Identify which cell holds the provided text, then report its (x, y) central coordinate. 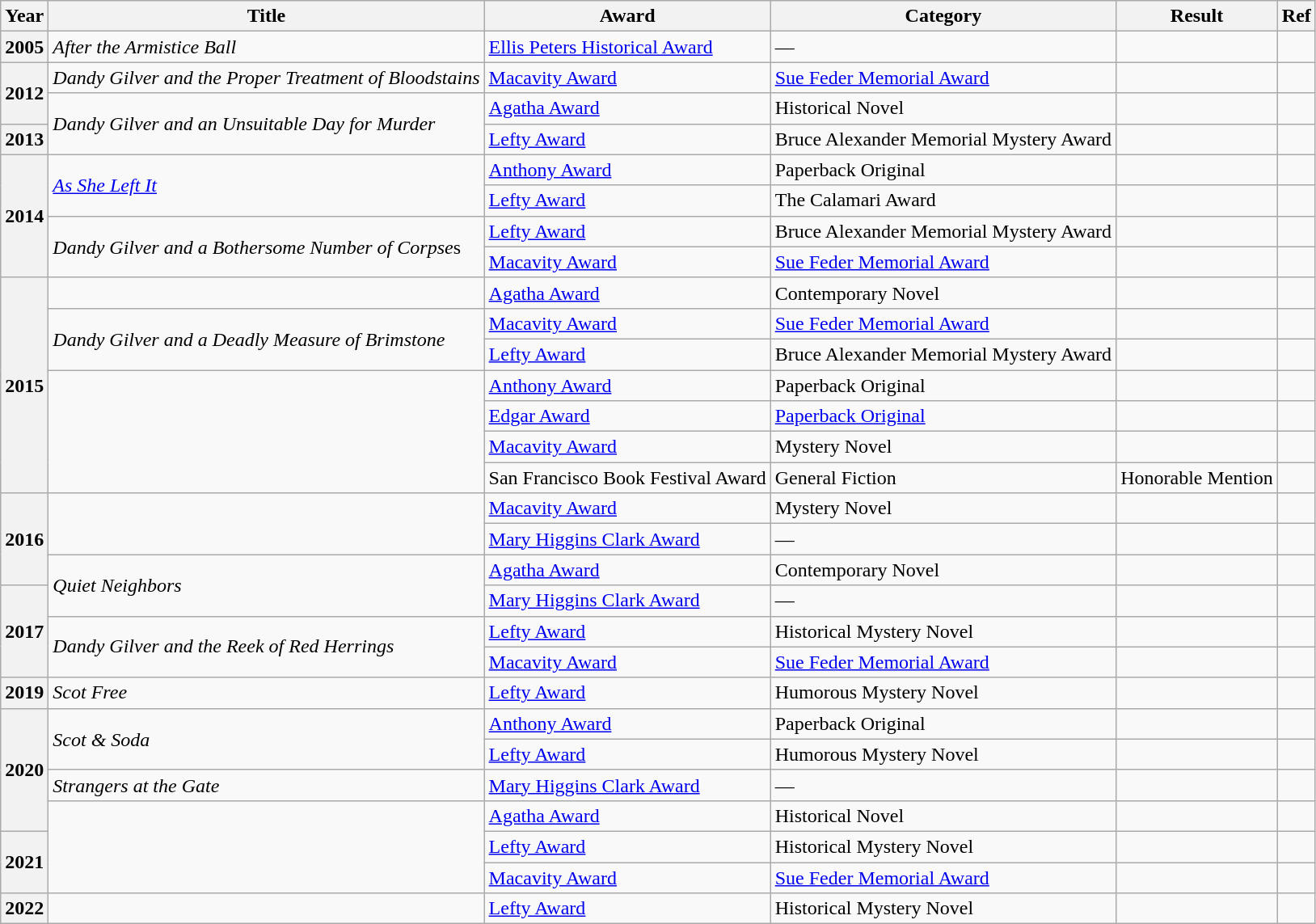
2015 (24, 385)
2014 (24, 216)
2022 (24, 909)
The Calamari Award (943, 200)
General Fiction (943, 478)
2019 (24, 693)
Dandy Gilver and a Bothersome Number of Corpses (267, 247)
2016 (24, 539)
Dandy Gilver and the Reek of Red Herrings (267, 647)
Dandy Gilver and a Deadly Measure of Brimstone (267, 339)
Title (267, 16)
2005 (24, 47)
San Francisco Book Festival Award (627, 478)
As She Left It (267, 185)
Ellis Peters Historical Award (627, 47)
Scot Free (267, 693)
Award (627, 16)
Edgar Award (627, 416)
Honorable Mention (1197, 478)
2013 (24, 139)
2017 (24, 631)
Result (1197, 16)
Dandy Gilver and an Unsuitable Day for Murder (267, 124)
After the Armistice Ball (267, 47)
2020 (24, 770)
Dandy Gilver and the Proper Treatment of Bloodstains (267, 78)
Ref (1297, 16)
Category (943, 16)
Year (24, 16)
Scot & Soda (267, 739)
Quiet Neighbors (267, 585)
2012 (24, 93)
Strangers at the Gate (267, 785)
2021 (24, 862)
